Return the [X, Y] coordinate for the center point of the cell that contains the specified text.  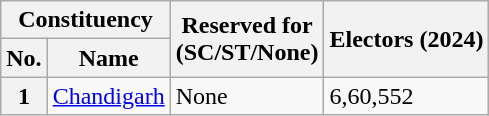
1 [24, 96]
Electors (2024) [406, 39]
Name [108, 58]
No. [24, 58]
Constituency [86, 20]
Chandigarh [108, 96]
6,60,552 [406, 96]
Reserved for(SC/ST/None) [247, 39]
None [247, 96]
